Determine the [X, Y] coordinate at the center of the cell enclosing the given text.  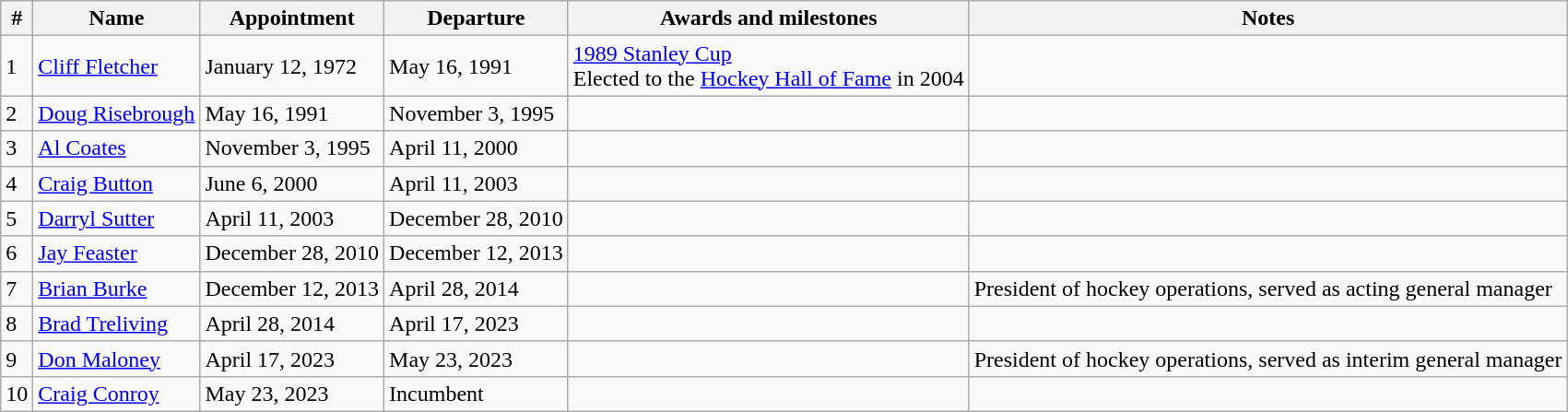
Name [116, 18]
3 [17, 148]
5 [17, 218]
April 11, 2000 [477, 148]
7 [17, 288]
1 [17, 66]
Incumbent [477, 394]
Brian Burke [116, 288]
Notes [1268, 18]
January 12, 1972 [292, 66]
2 [17, 113]
8 [17, 324]
Awards and milestones [769, 18]
Appointment [292, 18]
Departure [477, 18]
Jay Feaster [116, 253]
Brad Treliving [116, 324]
Don Maloney [116, 359]
6 [17, 253]
Al Coates [116, 148]
4 [17, 183]
Cliff Fletcher [116, 66]
Craig Button [116, 183]
Craig Conroy [116, 394]
President of hockey operations, served as interim general manager [1268, 359]
Doug Risebrough [116, 113]
Darryl Sutter [116, 218]
President of hockey operations, served as acting general manager [1268, 288]
June 6, 2000 [292, 183]
9 [17, 359]
# [17, 18]
10 [17, 394]
1989 Stanley CupElected to the Hockey Hall of Fame in 2004 [769, 66]
